Return (x, y) of the center of cell containing provided text 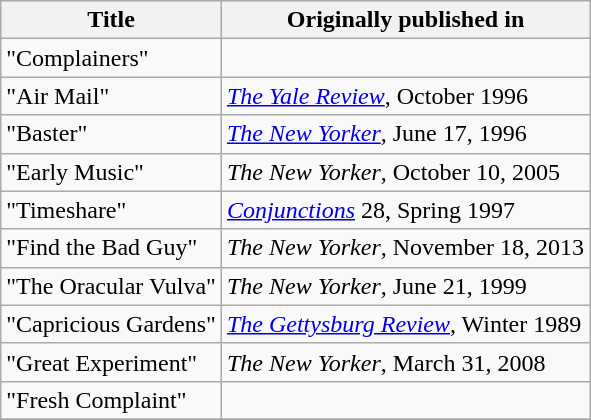
"Great Experiment" (112, 362)
The Gettysburg Review, Winter 1989 (405, 324)
The New Yorker, October 10, 2005 (405, 172)
Originally published in (405, 20)
"Complainers" (112, 58)
The New Yorker, June 17, 1996 (405, 134)
"Find the Bad Guy" (112, 248)
"Fresh Complaint" (112, 400)
"Capricious Gardens" (112, 324)
Conjunctions 28, Spring 1997 (405, 210)
The Yale Review, October 1996 (405, 96)
The New Yorker, June 21, 1999 (405, 286)
The New Yorker, November 18, 2013 (405, 248)
The New Yorker, March 31, 2008 (405, 362)
"Early Music" (112, 172)
"Timeshare" (112, 210)
"Air Mail" (112, 96)
"The Oracular Vulva" (112, 286)
Title (112, 20)
"Baster" (112, 134)
